Pinpoint the cell where the given text exists, returning its [x, y] midpoint coordinate. 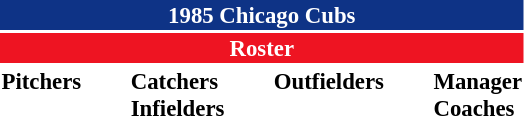
Roster [262, 48]
1985 Chicago Cubs [262, 15]
